Return the (X, Y) coordinate for the center point of the cell that contains the specified text.  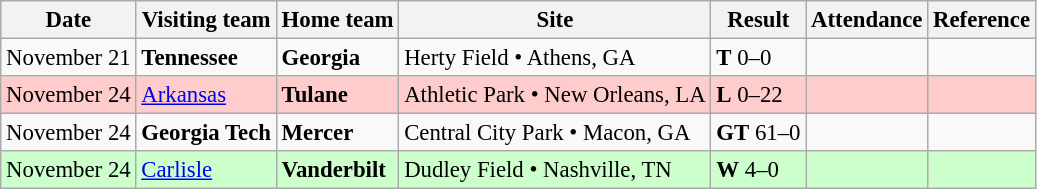
Georgia Tech (206, 133)
Athletic Park • New Orleans, LA (555, 95)
Home team (338, 20)
Central City Park • Macon, GA (555, 133)
Attendance (867, 20)
Arkansas (206, 95)
Carlisle (206, 170)
Tulane (338, 95)
Vanderbilt (338, 170)
Reference (982, 20)
Visiting team (206, 20)
Mercer (338, 133)
Herty Field • Athens, GA (555, 58)
W 4–0 (758, 170)
GT 61–0 (758, 133)
Dudley Field • Nashville, TN (555, 170)
Tennessee (206, 58)
November 21 (68, 58)
T 0–0 (758, 58)
Result (758, 20)
Date (68, 20)
L 0–22 (758, 95)
Site (555, 20)
Georgia (338, 58)
